Search for the cell housing the specified text and yield its [x, y] center coordinate. 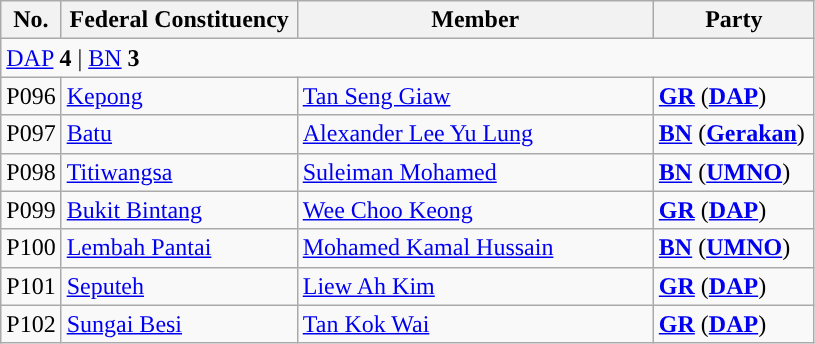
P101 [31, 286]
Bukit Bintang [179, 210]
Seputeh [179, 286]
P099 [31, 210]
Kepong [179, 96]
Suleiman Mohamed [475, 172]
Alexander Lee Yu Lung [475, 134]
No. [31, 20]
Wee Choo Keong [475, 210]
Party [734, 20]
DAP 4 | BN 3 [408, 58]
P096 [31, 96]
P102 [31, 324]
Titiwangsa [179, 172]
Federal Constituency [179, 20]
Sungai Besi [179, 324]
P097 [31, 134]
Tan Seng Giaw [475, 96]
BN (Gerakan) [734, 134]
Liew Ah Kim [475, 286]
Lembah Pantai [179, 248]
Tan Kok Wai [475, 324]
Member [475, 20]
Mohamed Kamal Hussain [475, 248]
Batu [179, 134]
P100 [31, 248]
P098 [31, 172]
